Identify which cell holds the provided text, then report its [X, Y] central coordinate. 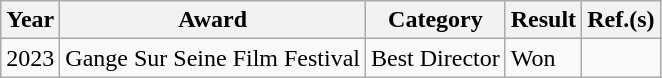
Category [436, 20]
Award [213, 20]
Gange Sur Seine Film Festival [213, 58]
Ref.(s) [621, 20]
Won [543, 58]
Result [543, 20]
Year [30, 20]
Best Director [436, 58]
2023 [30, 58]
